Capture the cell that displays the provided text and extract its (X, Y) central coordinate. 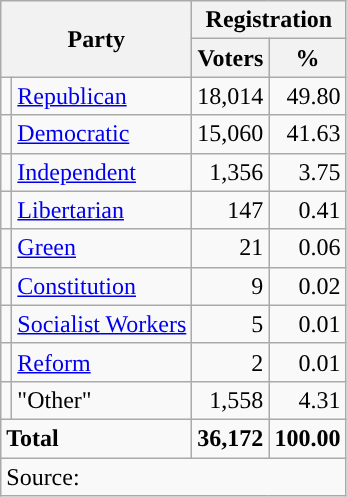
100.00 (308, 438)
Green (102, 248)
49.80 (308, 96)
% (308, 58)
Source: (174, 477)
0.41 (308, 210)
41.63 (308, 134)
21 (230, 248)
2 (230, 362)
3.75 (308, 172)
1,356 (230, 172)
4.31 (308, 400)
Voters (230, 58)
1,558 (230, 400)
0.06 (308, 248)
Total (96, 438)
5 (230, 324)
36,172 (230, 438)
Socialist Workers (102, 324)
Republican (102, 96)
Reform (102, 362)
Party (96, 39)
Registration (269, 20)
"Other" (102, 400)
147 (230, 210)
Constitution (102, 286)
0.02 (308, 286)
Independent (102, 172)
Libertarian (102, 210)
9 (230, 286)
15,060 (230, 134)
Democratic (102, 134)
18,014 (230, 96)
